Extract the (x, y) coordinate from the center of the cell holding the provided text.  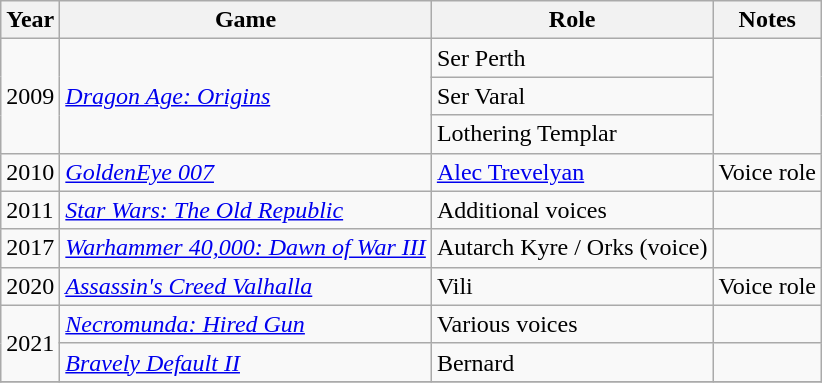
Year (30, 20)
Vili (572, 286)
2009 (30, 96)
Necromunda: Hired Gun (246, 324)
Various voices (572, 324)
Bernard (572, 362)
Dragon Age: Origins (246, 96)
Ser Perth (572, 58)
2011 (30, 210)
Autarch Kyre / Orks (voice) (572, 248)
Lothering Templar (572, 134)
Assassin's Creed Valhalla (246, 286)
2017 (30, 248)
Warhammer 40,000: Dawn of War III (246, 248)
Role (572, 20)
2010 (30, 172)
Ser Varal (572, 96)
Bravely Default II (246, 362)
Additional voices (572, 210)
2021 (30, 343)
GoldenEye 007 (246, 172)
Game (246, 20)
Alec Trevelyan (572, 172)
2020 (30, 286)
Notes (768, 20)
Star Wars: The Old Republic (246, 210)
